Return the (x, y) coordinate for the center point of the cell that contains the specified text.  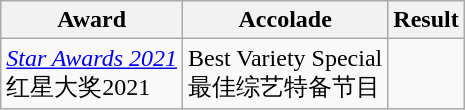
Best Variety Special最佳综艺特备节目 (286, 74)
Result (426, 20)
Accolade (286, 20)
Award (92, 20)
Star Awards 2021红星大奖2021 (92, 74)
